Return the [x, y] coordinate for the center point of the cell that contains the specified text.  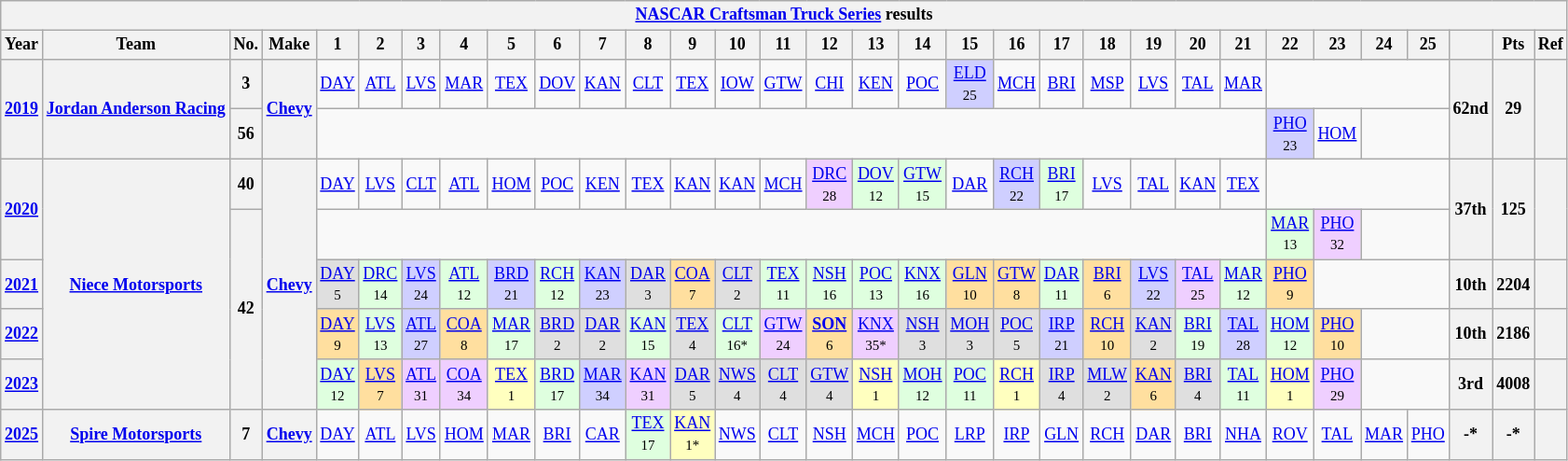
Team [136, 45]
2186 [1514, 334]
NASCAR Craftsman Truck Series results [784, 15]
17 [1061, 45]
ATL31 [421, 384]
PHO9 [1290, 285]
RCH10 [1107, 334]
IRP21 [1061, 334]
42 [246, 310]
MAR13 [1290, 234]
Spire Motorsports [136, 435]
29 [1514, 108]
TAL28 [1244, 334]
13 [876, 45]
23 [1337, 45]
POC11 [970, 384]
Ref [1551, 45]
25 [1428, 45]
COA34 [464, 384]
NSH1 [876, 384]
2204 [1514, 285]
LVS7 [380, 384]
PHO32 [1337, 234]
62nd [1471, 108]
1 [337, 45]
2023 [22, 384]
TEX17 [648, 435]
GLN10 [970, 285]
ATL27 [421, 334]
CLT16* [736, 334]
KAN6 [1153, 384]
GTW [783, 84]
GTW15 [923, 184]
ATL12 [464, 285]
24 [1384, 45]
15 [970, 45]
CLT2 [736, 285]
CHI [830, 84]
ROV [1290, 435]
RCH1 [1017, 384]
HOM12 [1290, 334]
22 [1290, 45]
MOH3 [970, 334]
MAR12 [1244, 285]
8 [648, 45]
NSH3 [923, 334]
ELD25 [970, 84]
GLN [1061, 435]
No. [246, 45]
DOV12 [876, 184]
BRD17 [557, 384]
20 [1198, 45]
37th [1471, 209]
12 [830, 45]
NHA [1244, 435]
BRI17 [1061, 184]
16 [1017, 45]
2020 [22, 209]
CAR [602, 435]
PHO10 [1337, 334]
KAN31 [648, 384]
IRP4 [1061, 384]
LVS24 [421, 285]
IOW [736, 84]
KAN2 [1153, 334]
DAY9 [337, 334]
19 [1153, 45]
LVS13 [380, 334]
10 [736, 45]
RCH [1107, 435]
TEX11 [783, 285]
KNX16 [923, 285]
DAY5 [337, 285]
MLW2 [1107, 384]
PHO [1428, 435]
MAR34 [602, 384]
NSH [830, 435]
MAR17 [511, 334]
POC13 [876, 285]
11 [783, 45]
18 [1107, 45]
Make [289, 45]
KNX35* [876, 334]
9 [693, 45]
56 [246, 134]
SON6 [830, 334]
Year [22, 45]
NWS [736, 435]
PHO29 [1337, 384]
DOV [557, 84]
2025 [22, 435]
KAN23 [602, 285]
BRD2 [557, 334]
DAY12 [337, 384]
MSP [1107, 84]
BRI4 [1198, 384]
GTW4 [830, 384]
2021 [22, 285]
PHO23 [1290, 134]
KAN1* [693, 435]
COA8 [464, 334]
4008 [1514, 384]
TEX4 [693, 334]
2022 [22, 334]
TAL25 [1198, 285]
HOM1 [1290, 384]
DRC14 [380, 285]
TAL11 [1244, 384]
DRC28 [830, 184]
GTW24 [783, 334]
GTW8 [1017, 285]
IRP [1017, 435]
21 [1244, 45]
DAR11 [1061, 285]
BRD21 [511, 285]
BRI19 [1198, 334]
LRP [970, 435]
125 [1514, 209]
TEX1 [511, 384]
POC5 [1017, 334]
DAR3 [648, 285]
NSH16 [830, 285]
14 [923, 45]
RCH12 [557, 285]
LVS22 [1153, 285]
40 [246, 184]
3rd [1471, 384]
Niece Motorsports [136, 284]
KAN15 [648, 334]
COA7 [693, 285]
CLT4 [783, 384]
Pts [1514, 45]
BRI6 [1107, 285]
2 [380, 45]
2019 [22, 108]
MOH12 [923, 384]
DAR5 [693, 384]
NWS4 [736, 384]
6 [557, 45]
Jordan Anderson Racing [136, 108]
4 [464, 45]
5 [511, 45]
RCH22 [1017, 184]
DAR2 [602, 334]
